For the text-containing cell, return its midpoint in (x, y) coordinate format. 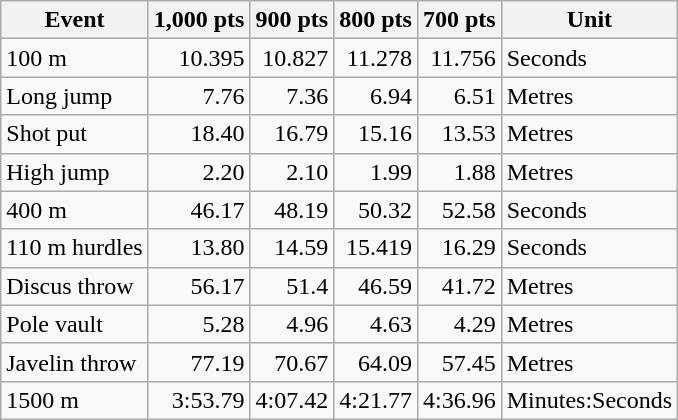
1.88 (459, 172)
10.827 (292, 58)
Discus throw (74, 286)
Pole vault (74, 324)
7.76 (199, 96)
1,000 pts (199, 20)
46.59 (376, 286)
4.63 (376, 324)
15.16 (376, 134)
Unit (589, 20)
2.10 (292, 172)
5.28 (199, 324)
1500 m (74, 400)
16.29 (459, 248)
800 pts (376, 20)
50.32 (376, 210)
4:21.77 (376, 400)
52.58 (459, 210)
6.51 (459, 96)
70.67 (292, 362)
110 m hurdles (74, 248)
56.17 (199, 286)
11.756 (459, 58)
4:07.42 (292, 400)
700 pts (459, 20)
16.79 (292, 134)
41.72 (459, 286)
14.59 (292, 248)
57.45 (459, 362)
13.80 (199, 248)
51.4 (292, 286)
11.278 (376, 58)
13.53 (459, 134)
4.96 (292, 324)
48.19 (292, 210)
Javelin throw (74, 362)
Minutes:Seconds (589, 400)
77.19 (199, 362)
6.94 (376, 96)
18.40 (199, 134)
400 m (74, 210)
3:53.79 (199, 400)
7.36 (292, 96)
10.395 (199, 58)
4:36.96 (459, 400)
900 pts (292, 20)
46.17 (199, 210)
100 m (74, 58)
4.29 (459, 324)
Long jump (74, 96)
64.09 (376, 362)
2.20 (199, 172)
Event (74, 20)
Shot put (74, 134)
High jump (74, 172)
1.99 (376, 172)
15.419 (376, 248)
